Provide the (x, y) coordinate of the cell's center where the given text is located.  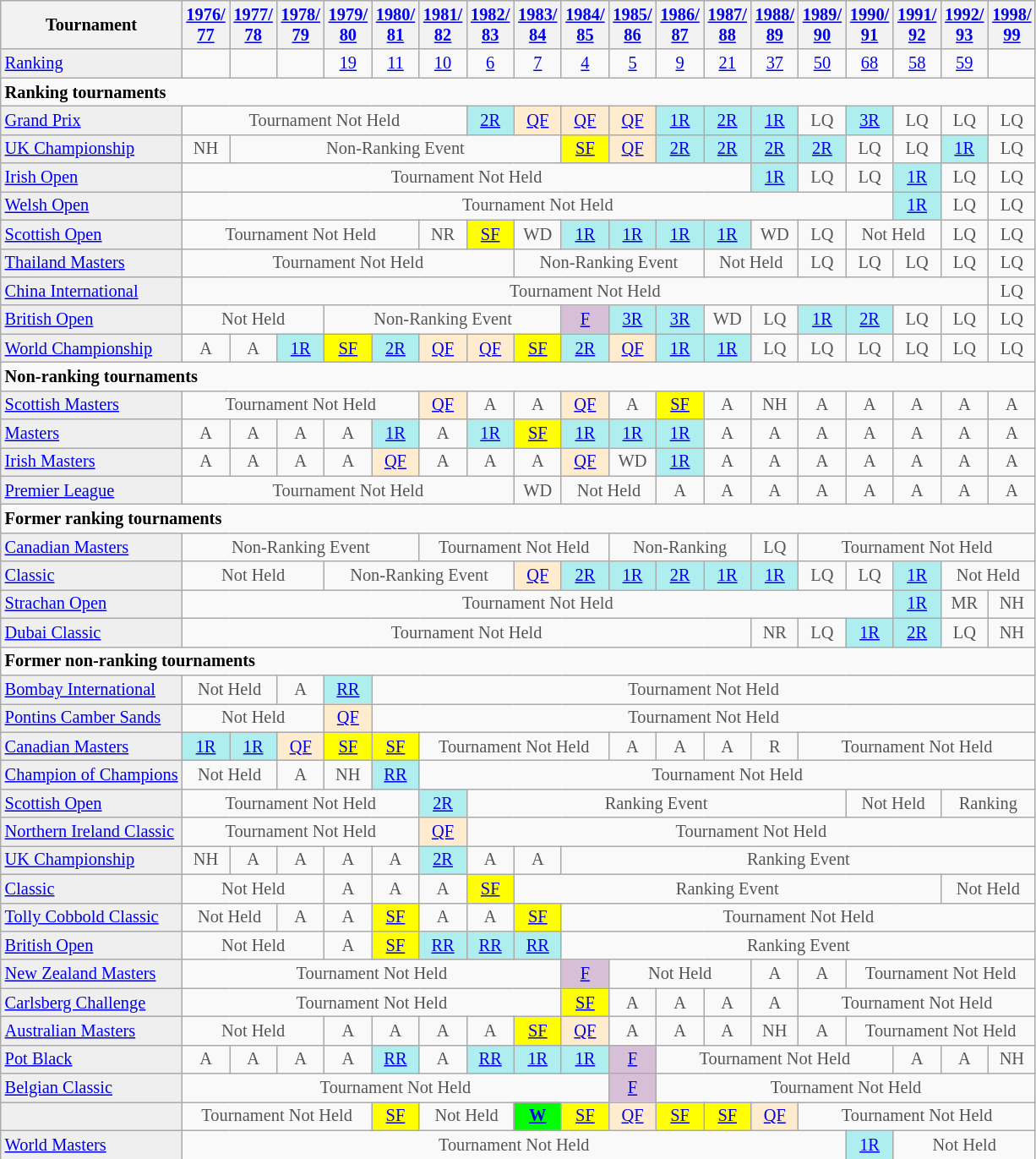
1979/80 (348, 25)
1984/85 (585, 25)
10 (443, 63)
1978/79 (301, 25)
Irish Masters (91, 462)
Bombay International (91, 689)
Grand Prix (91, 120)
1977/78 (254, 25)
Irish Open (91, 178)
Ranking tournaments (519, 92)
Australian Masters (91, 1031)
Former non-ranking tournaments (519, 661)
50 (822, 63)
Champion of Champions (91, 774)
5 (632, 63)
1998/99 (1011, 25)
1991/92 (917, 25)
Dubai Classic (91, 632)
21 (728, 63)
Tournament (91, 25)
4 (585, 63)
Carlsberg Challenge (91, 1003)
China International (91, 291)
1989/90 (822, 25)
MR (964, 604)
1986/87 (680, 25)
11 (395, 63)
Masters (91, 434)
Northern Ireland Classic (91, 832)
Thailand Masters (91, 263)
Welsh Open (91, 205)
Tolly Cobbold Classic (91, 917)
Pot Black (91, 1059)
1988/89 (775, 25)
1980/81 (395, 25)
1985/86 (632, 25)
9 (680, 63)
19 (348, 63)
Belgian Classic (91, 1088)
1992/93 (964, 25)
7 (537, 63)
1976/77 (205, 25)
Former ranking tournaments (519, 518)
37 (775, 63)
New Zealand Masters (91, 974)
Pontins Camber Sands (91, 718)
Non-ranking tournaments (519, 376)
1982/83 (490, 25)
59 (964, 63)
1983/84 (537, 25)
W (537, 1116)
Non-Ranking (679, 547)
1981/82 (443, 25)
58 (917, 63)
World Championship (91, 348)
1987/88 (728, 25)
6 (490, 63)
68 (870, 63)
Scottish Masters (91, 405)
World Masters (91, 1145)
Strachan Open (91, 604)
R (775, 746)
Premier League (91, 490)
1990/91 (870, 25)
